Return (x, y) of the center of cell containing provided text 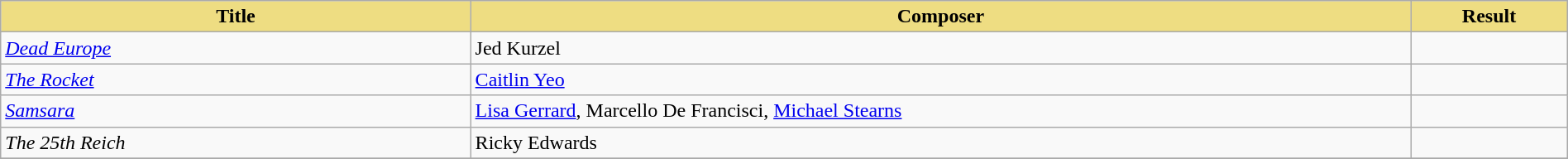
Dead Europe (236, 48)
Result (1489, 17)
Lisa Gerrard, Marcello De Francisci, Michael Stearns (941, 111)
Jed Kurzel (941, 48)
Title (236, 17)
Samsara (236, 111)
Caitlin Yeo (941, 79)
Ricky Edwards (941, 142)
Composer (941, 17)
The Rocket (236, 79)
The 25th Reich (236, 142)
